Scan for the cell matching the given text and deliver its [X, Y] coordinate at center. 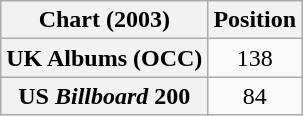
138 [255, 58]
Chart (2003) [104, 20]
Position [255, 20]
UK Albums (OCC) [104, 58]
84 [255, 96]
US Billboard 200 [104, 96]
